Find where the given text appears and provide that cell's center as (X, Y) coordinate. 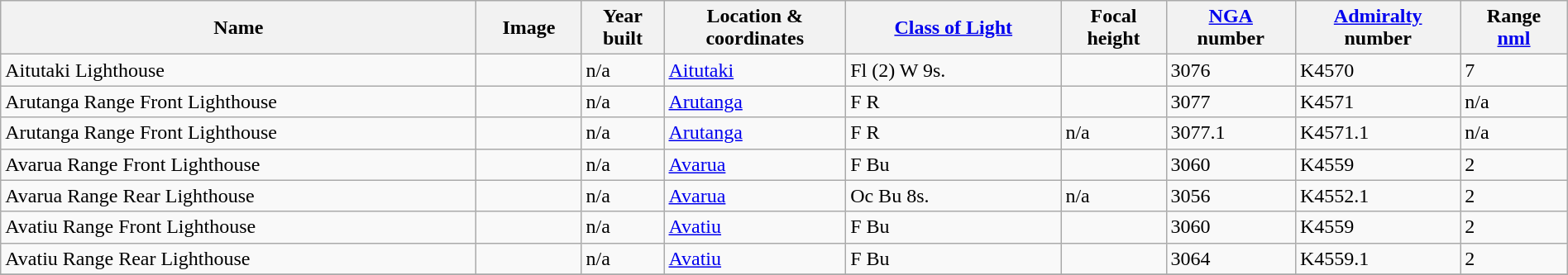
Class of Light (954, 28)
Focalheight (1113, 28)
K4552.1 (1378, 196)
K4571 (1378, 102)
7 (1513, 70)
K4570 (1378, 70)
Aitutaki Lighthouse (238, 70)
Oc Bu 8s. (954, 196)
Aitutaki (755, 70)
Fl (2) W 9s. (954, 70)
3056 (1231, 196)
Rangenml (1513, 28)
Avarua Range Rear Lighthouse (238, 196)
NGAnumber (1231, 28)
3064 (1231, 258)
3077 (1231, 102)
Yearbuilt (623, 28)
K4571.1 (1378, 133)
3077.1 (1231, 133)
3076 (1231, 70)
Location & coordinates (755, 28)
Name (238, 28)
Avatiu Range Front Lighthouse (238, 227)
Admiraltynumber (1378, 28)
K4559.1 (1378, 258)
Avarua Range Front Lighthouse (238, 164)
Avatiu Range Rear Lighthouse (238, 258)
Image (529, 28)
